Determine the [X, Y] coordinate at the center of the cell enclosing the given text.  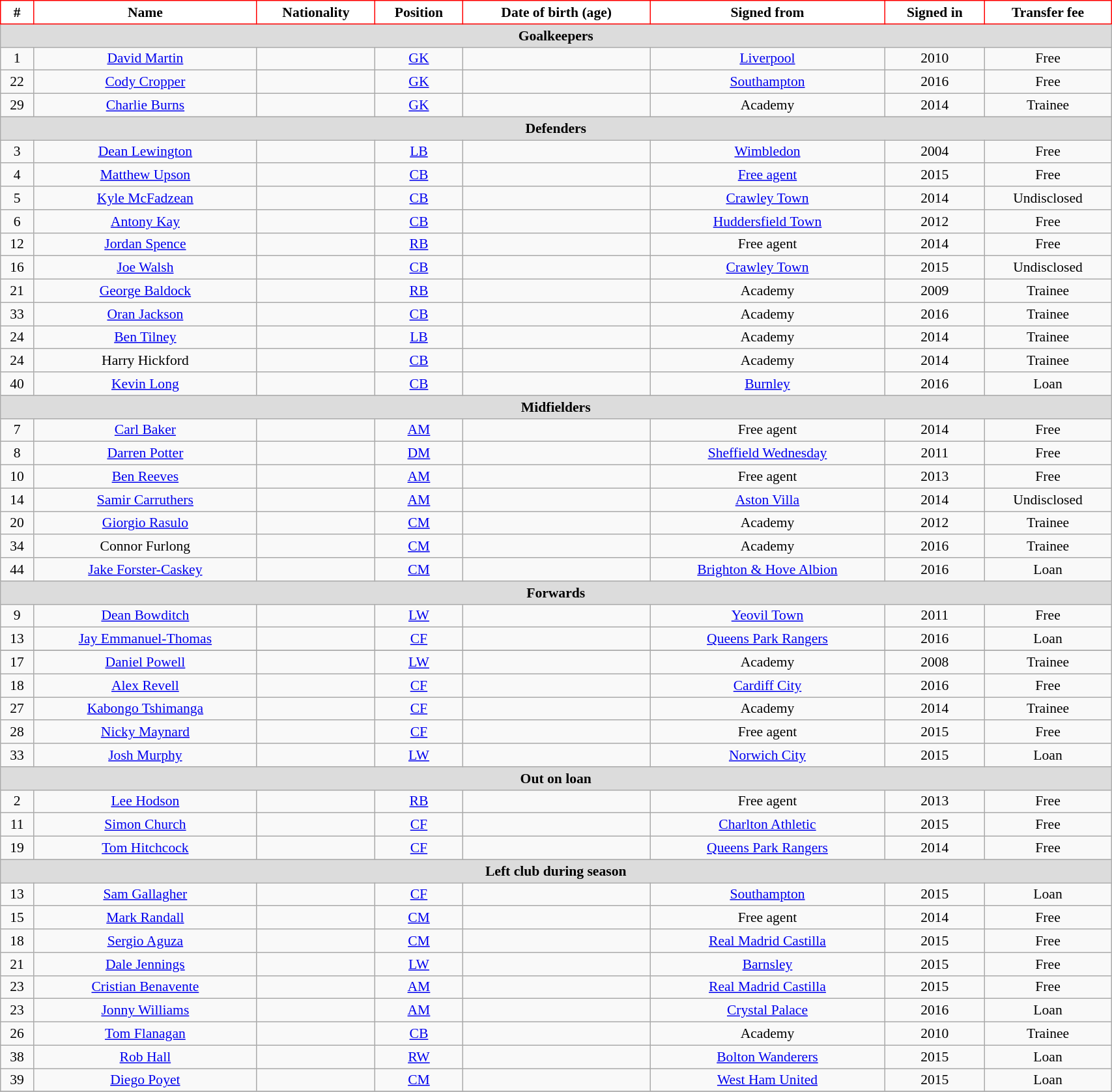
RW [418, 1057]
Dale Jennings [145, 964]
Liverpool [767, 59]
14 [17, 500]
Josh Murphy [145, 755]
Ben Reeves [145, 477]
Name [145, 12]
7 [17, 430]
Cody Cropper [145, 82]
Kabongo Tshimanga [145, 709]
# [17, 12]
Yeovil Town [767, 616]
Mark Randall [145, 918]
Defenders [556, 128]
Goalkeepers [556, 36]
Daniel Powell [145, 663]
34 [17, 547]
DM [418, 453]
15 [17, 918]
44 [17, 569]
17 [17, 663]
19 [17, 848]
Charlton Athletic [767, 825]
29 [17, 106]
Burnley [767, 384]
2004 [934, 152]
Dean Lewington [145, 152]
4 [17, 175]
West Ham United [767, 1080]
Crystal Palace [767, 1011]
Wimbledon [767, 152]
Kevin Long [145, 384]
38 [17, 1057]
Jake Forster-Caskey [145, 569]
Signed in [934, 12]
Alex Revell [145, 685]
Left club during season [556, 871]
Tom Hitchcock [145, 848]
9 [17, 616]
Cardiff City [767, 685]
Matthew Upson [145, 175]
Tom Flanagan [145, 1034]
Diego Poyet [145, 1080]
Out on loan [556, 779]
10 [17, 477]
Bolton Wanderers [767, 1057]
Connor Furlong [145, 547]
12 [17, 244]
Huddersfield Town [767, 222]
Jordan Spence [145, 244]
3 [17, 152]
27 [17, 709]
8 [17, 453]
Nationality [315, 12]
1 [17, 59]
Signed from [767, 12]
David Martin [145, 59]
6 [17, 222]
Midfielders [556, 407]
Antony Kay [145, 222]
22 [17, 82]
Giorgio Rasulo [145, 523]
Date of birth (age) [556, 12]
2009 [934, 291]
Sam Gallagher [145, 895]
2 [17, 801]
Sheffield Wednesday [767, 453]
16 [17, 268]
Brighton & Hove Albion [767, 569]
Ben Tilney [145, 338]
39 [17, 1080]
26 [17, 1034]
Rob Hall [145, 1057]
Sergio Aguza [145, 941]
Barnsley [767, 964]
Darren Potter [145, 453]
Transfer fee [1048, 12]
Cristian Benavente [145, 987]
Samir Carruthers [145, 500]
Oran Jackson [145, 314]
5 [17, 198]
40 [17, 384]
Harry Hickford [145, 361]
Lee Hodson [145, 801]
Jonny Williams [145, 1011]
28 [17, 732]
Joe Walsh [145, 268]
Norwich City [767, 755]
Simon Church [145, 825]
20 [17, 523]
George Baldock [145, 291]
Aston Villa [767, 500]
Dean Bowditch [145, 616]
Jay Emmanuel-Thomas [145, 639]
Charlie Burns [145, 106]
Kyle McFadzean [145, 198]
Forwards [556, 593]
Nicky Maynard [145, 732]
Carl Baker [145, 430]
11 [17, 825]
Position [418, 12]
2008 [934, 663]
